Return the [X, Y] coordinate for the center point of the cell that contains the specified text.  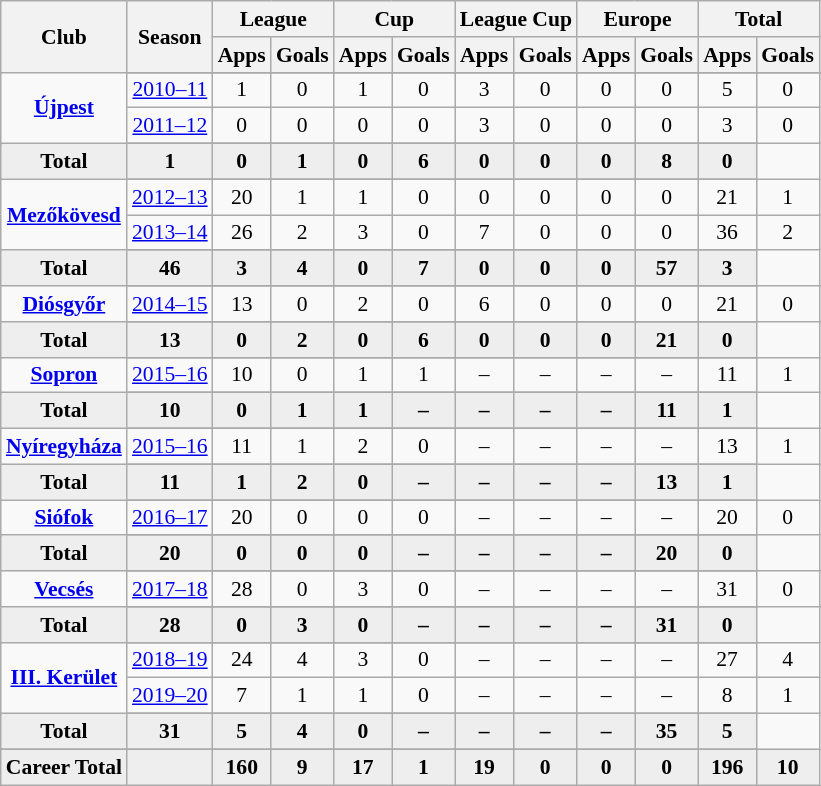
19 [484, 767]
36 [727, 233]
Cup [394, 19]
III. Kerület [64, 678]
9 [302, 767]
2016–17 [170, 518]
Diósgyőr [64, 304]
Career Total [64, 767]
League [274, 19]
Siófok [64, 518]
Europe [638, 19]
Mezőkövesd [64, 214]
Vecsés [64, 589]
160 [242, 767]
Sopron [64, 375]
2011–12 [170, 126]
24 [242, 660]
2012–13 [170, 197]
Season [170, 36]
196 [727, 767]
Nyíregyháza [64, 447]
2010–11 [170, 90]
2018–19 [170, 660]
35 [666, 732]
2013–14 [170, 233]
27 [727, 660]
46 [170, 269]
Újpest [64, 108]
Club [64, 36]
League Cup [516, 19]
17 [363, 767]
2019–20 [170, 696]
26 [242, 233]
57 [666, 269]
2017–18 [170, 589]
2014–15 [170, 304]
